Capture the cell that displays the provided text and extract its (X, Y) central coordinate. 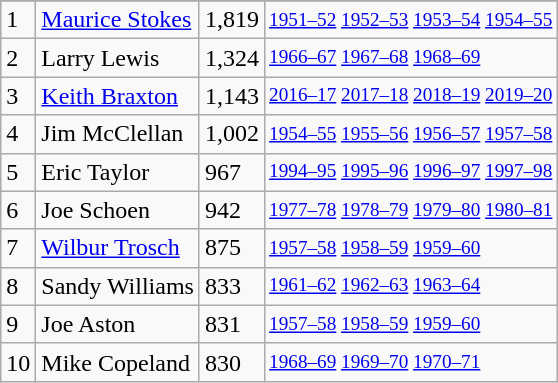
Keith Braxton (118, 96)
830 (232, 362)
Maurice Stokes (118, 20)
1,324 (232, 58)
1977–78 1978–79 1979–80 1980–81 (411, 210)
1961–62 1962–63 1963–64 (411, 286)
967 (232, 172)
2016–17 2017–18 2018–19 2019–20 (411, 96)
Sandy Williams (118, 286)
Eric Taylor (118, 172)
Joe Schoen (118, 210)
1954–55 1955–56 1956–57 1957–58 (411, 134)
1994–95 1995–96 1996–97 1997–98 (411, 172)
831 (232, 324)
Joe Aston (118, 324)
5 (18, 172)
2 (18, 58)
Jim McClellan (118, 134)
1,002 (232, 134)
942 (232, 210)
833 (232, 286)
8 (18, 286)
3 (18, 96)
1966–67 1967–68 1968–69 (411, 58)
1968–69 1969–70 1970–71 (411, 362)
1 (18, 20)
6 (18, 210)
7 (18, 248)
1,143 (232, 96)
10 (18, 362)
Mike Copeland (118, 362)
1,819 (232, 20)
875 (232, 248)
Larry Lewis (118, 58)
4 (18, 134)
Wilbur Trosch (118, 248)
1951–52 1952–53 1953–54 1954–55 (411, 20)
9 (18, 324)
